Return (X, Y) of the center of cell containing provided text 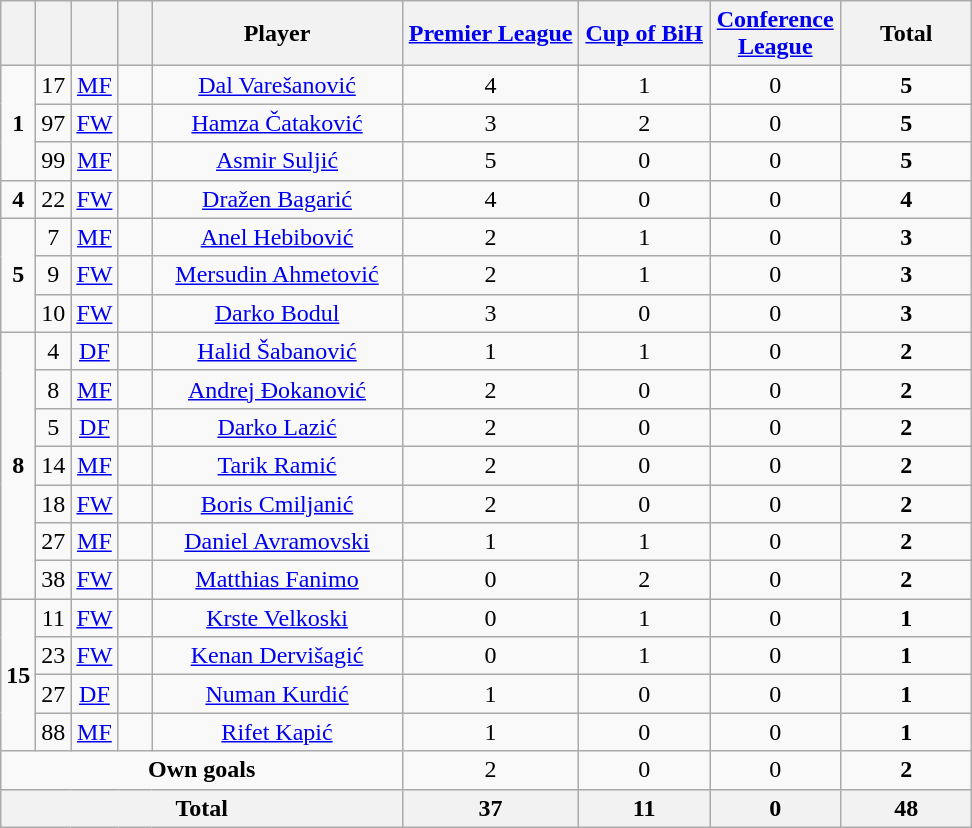
14 (54, 465)
Asmir Suljić (278, 161)
48 (906, 808)
Krste Velkoski (278, 618)
97 (54, 123)
Kenan Dervišagić (278, 656)
10 (54, 313)
17 (54, 85)
15 (18, 675)
Boris Cmiljanić (278, 503)
Darko Bodul (278, 313)
18 (54, 503)
Anel Hebibović (278, 237)
Premier League (491, 34)
Cup of BiH (644, 34)
Mersudin Ahmetović (278, 275)
Rifet Kapić (278, 732)
Conference League (776, 34)
38 (54, 580)
Dražen Bagarić (278, 199)
Tarik Ramić (278, 465)
Darko Lazić (278, 427)
Dal Varešanović (278, 85)
22 (54, 199)
Numan Kurdić (278, 694)
23 (54, 656)
7 (54, 237)
37 (491, 808)
Hamza Čataković (278, 123)
Andrej Đokanović (278, 389)
99 (54, 161)
9 (54, 275)
Player (278, 34)
88 (54, 732)
Halid Šabanović (278, 351)
Daniel Avramovski (278, 542)
Own goals (202, 770)
Matthias Fanimo (278, 580)
